Capture the cell that displays the provided text and extract its [x, y] central coordinate. 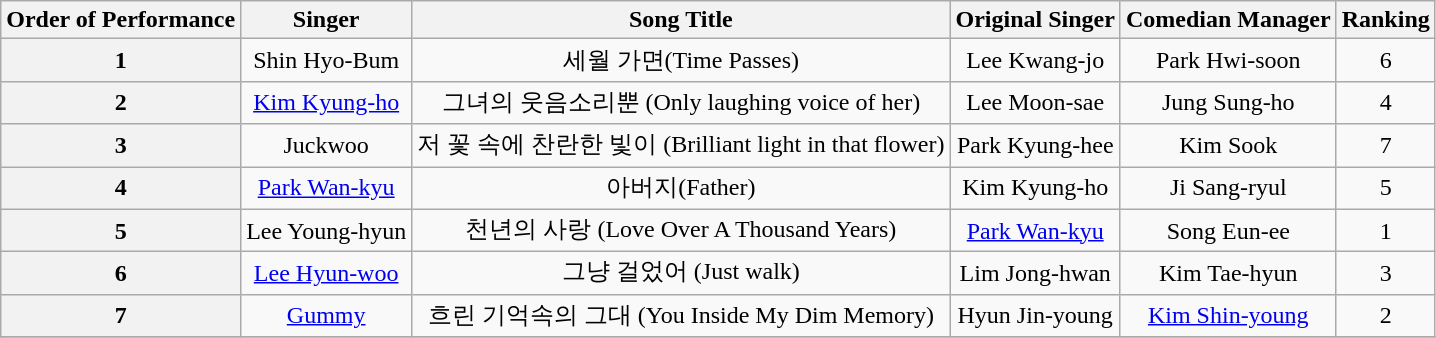
아버지(Father) [681, 188]
Lim Jong-hwan [1035, 274]
Park Hwi-soon [1228, 60]
Gummy [326, 316]
Original Singer [1035, 20]
Ranking [1386, 20]
세월 가면(Time Passes) [681, 60]
Kim Sook [1228, 146]
Juckwoo [326, 146]
천년의 사랑 (Love Over A Thousand Years) [681, 230]
Kim Tae-hyun [1228, 274]
Song Title [681, 20]
Order of Performance [121, 20]
Lee Young-hyun [326, 230]
Comedian Manager [1228, 20]
Park Kyung-hee [1035, 146]
저 꽃 속에 찬란한 빛이 (Brilliant light in that flower) [681, 146]
Lee Kwang-jo [1035, 60]
Song Eun-ee [1228, 230]
Ji Sang-ryul [1228, 188]
Kim Shin-young [1228, 316]
Hyun Jin-young [1035, 316]
Lee Hyun-woo [326, 274]
그녀의 웃음소리뿐 (Only laughing voice of her) [681, 102]
Jung Sung-ho [1228, 102]
Shin Hyo-Bum [326, 60]
Lee Moon-sae [1035, 102]
그냥 걸었어 (Just walk) [681, 274]
Singer [326, 20]
흐린 기억속의 그대 (You Inside My Dim Memory) [681, 316]
